Extract the [X, Y] coordinate from the center of the cell holding the provided text.  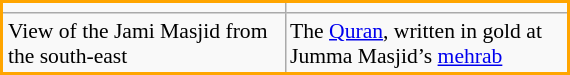
The Quran, written in gold at Jumma Masjid’s mehrab [426, 44]
View of the Jami Masjid from the south-east [144, 44]
